Extract the (X, Y) coordinate from the center of the cell holding the provided text.  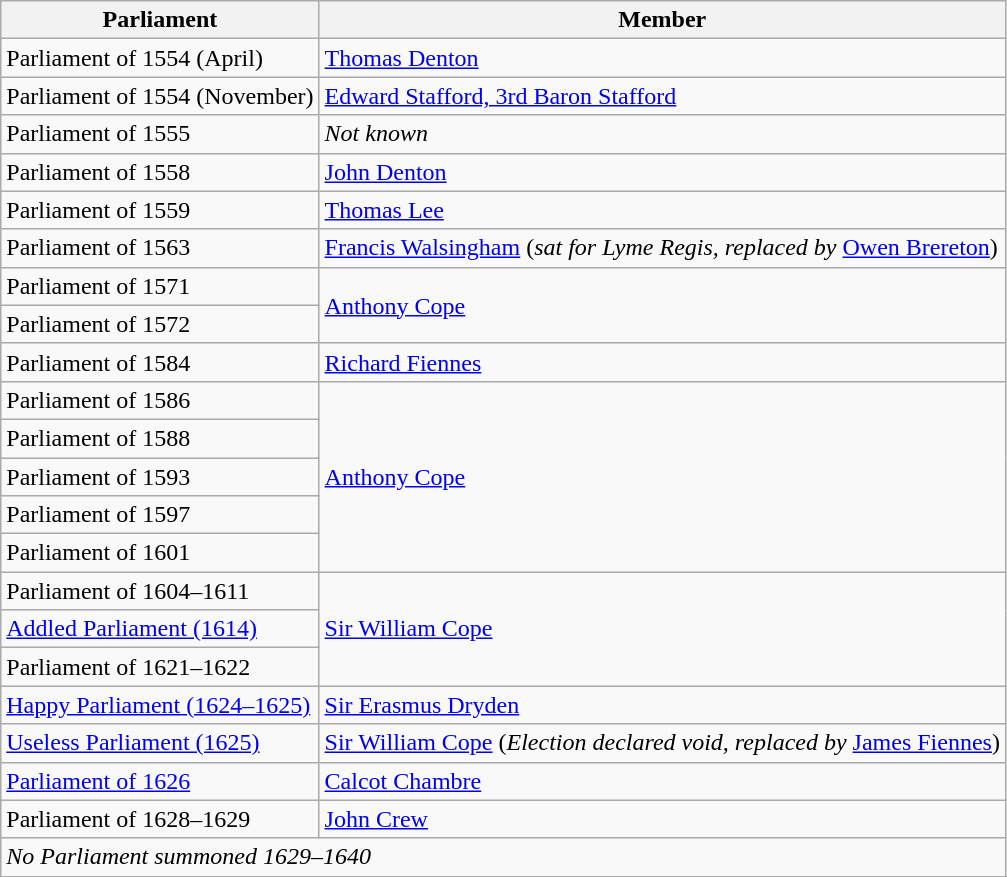
John Denton (662, 172)
No Parliament summoned 1629–1640 (504, 857)
Sir William Cope (662, 629)
Member (662, 20)
Thomas Denton (662, 58)
John Crew (662, 819)
Parliament of 1621–1622 (160, 667)
Parliament of 1601 (160, 553)
Parliament of 1597 (160, 515)
Parliament of 1554 (April) (160, 58)
Calcot Chambre (662, 781)
Parliament of 1604–1611 (160, 591)
Happy Parliament (1624–1625) (160, 705)
Edward Stafford, 3rd Baron Stafford (662, 96)
Addled Parliament (1614) (160, 629)
Parliament of 1555 (160, 134)
Parliament of 1628–1629 (160, 819)
Useless Parliament (1625) (160, 743)
Thomas Lee (662, 210)
Parliament of 1554 (November) (160, 96)
Parliament of 1558 (160, 172)
Sir William Cope (Election declared void, replaced by James Fiennes) (662, 743)
Parliament of 1572 (160, 324)
Parliament (160, 20)
Parliament of 1559 (160, 210)
Parliament of 1626 (160, 781)
Richard Fiennes (662, 362)
Sir Erasmus Dryden (662, 705)
Parliament of 1584 (160, 362)
Francis Walsingham (sat for Lyme Regis, replaced by Owen Brereton) (662, 248)
Parliament of 1593 (160, 477)
Parliament of 1588 (160, 438)
Parliament of 1563 (160, 248)
Not known (662, 134)
Parliament of 1571 (160, 286)
Parliament of 1586 (160, 400)
